Provide the [X, Y] coordinate of the cell's center where the given text is located.  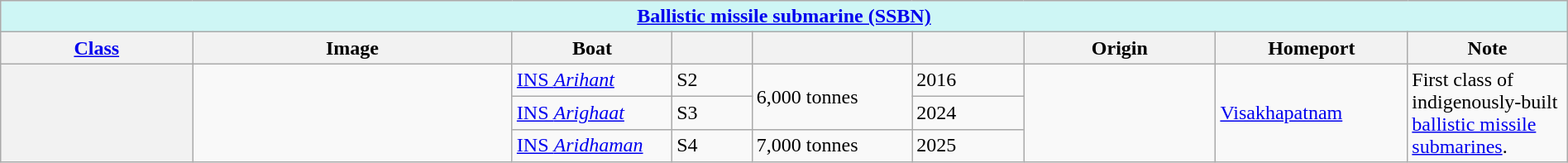
Origin [1120, 48]
Image [352, 48]
Boat [592, 48]
INS Arihant [592, 80]
Class [97, 48]
INS Aridhaman [592, 146]
Visakhapatnam [1312, 113]
S4 [713, 146]
2024 [968, 113]
First class of indigenously-built ballistic missile submarines. [1487, 113]
INS Arighaat [592, 113]
7,000 tonnes [832, 146]
2016 [968, 80]
6,000 tonnes [832, 96]
Ballistic missile submarine (SSBN) [784, 17]
S2 [713, 80]
Homeport [1312, 48]
2025 [968, 146]
Note [1487, 48]
S3 [713, 113]
